Find where the given text appears and provide that cell's center as (X, Y) coordinate. 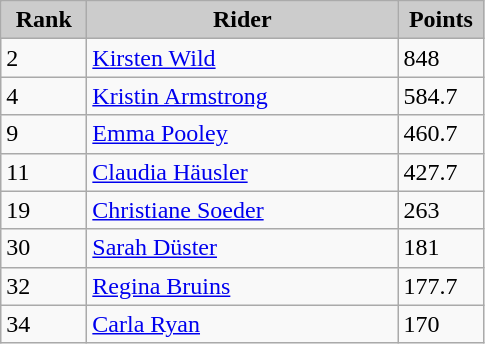
170 (441, 324)
Points (441, 20)
Regina Bruins (242, 286)
584.7 (441, 96)
181 (441, 248)
32 (44, 286)
Sarah Düster (242, 248)
19 (44, 210)
2 (44, 58)
Rider (242, 20)
Carla Ryan (242, 324)
263 (441, 210)
848 (441, 58)
34 (44, 324)
Rank (44, 20)
Emma Pooley (242, 134)
460.7 (441, 134)
Kristin Armstrong (242, 96)
Claudia Häusler (242, 172)
427.7 (441, 172)
177.7 (441, 286)
30 (44, 248)
9 (44, 134)
4 (44, 96)
11 (44, 172)
Christiane Soeder (242, 210)
Kirsten Wild (242, 58)
